Identify which cell holds the provided text, then report its (X, Y) central coordinate. 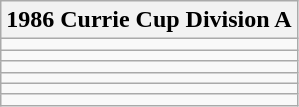
1986 Currie Cup Division A (149, 20)
